Detect which cell encompasses the target text, then output its (x, y) center coordinate. 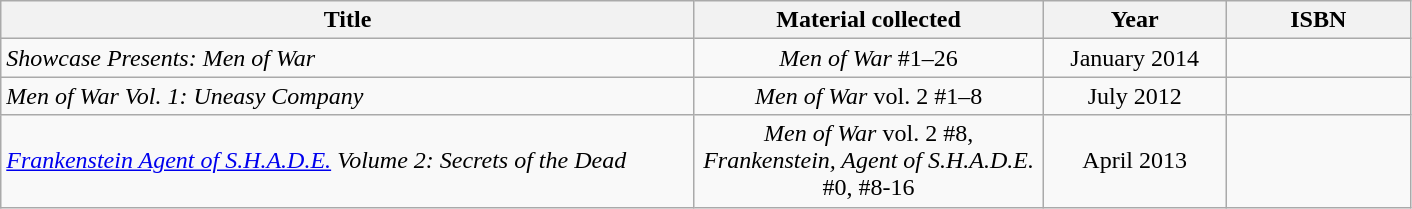
April 2013 (1135, 161)
Frankenstein Agent of S.H.A.D.E. Volume 2: Secrets of the Dead (348, 161)
January 2014 (1135, 58)
Men of War vol. 2 #8, Frankenstein, Agent of S.H.A.D.E. #0, #8-16 (868, 161)
Title (348, 20)
ISBN (1318, 20)
Men of War #1–26 (868, 58)
Showcase Presents: Men of War (348, 58)
Year (1135, 20)
Men of War Vol. 1: Uneasy Company (348, 96)
July 2012 (1135, 96)
Material collected (868, 20)
Men of War vol. 2 #1–8 (868, 96)
